Scan for the cell matching the given text and deliver its (x, y) coordinate at center. 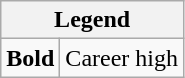
Bold (30, 58)
Legend (92, 20)
Career high (122, 58)
